Search for the cell housing the specified text and yield its (x, y) center coordinate. 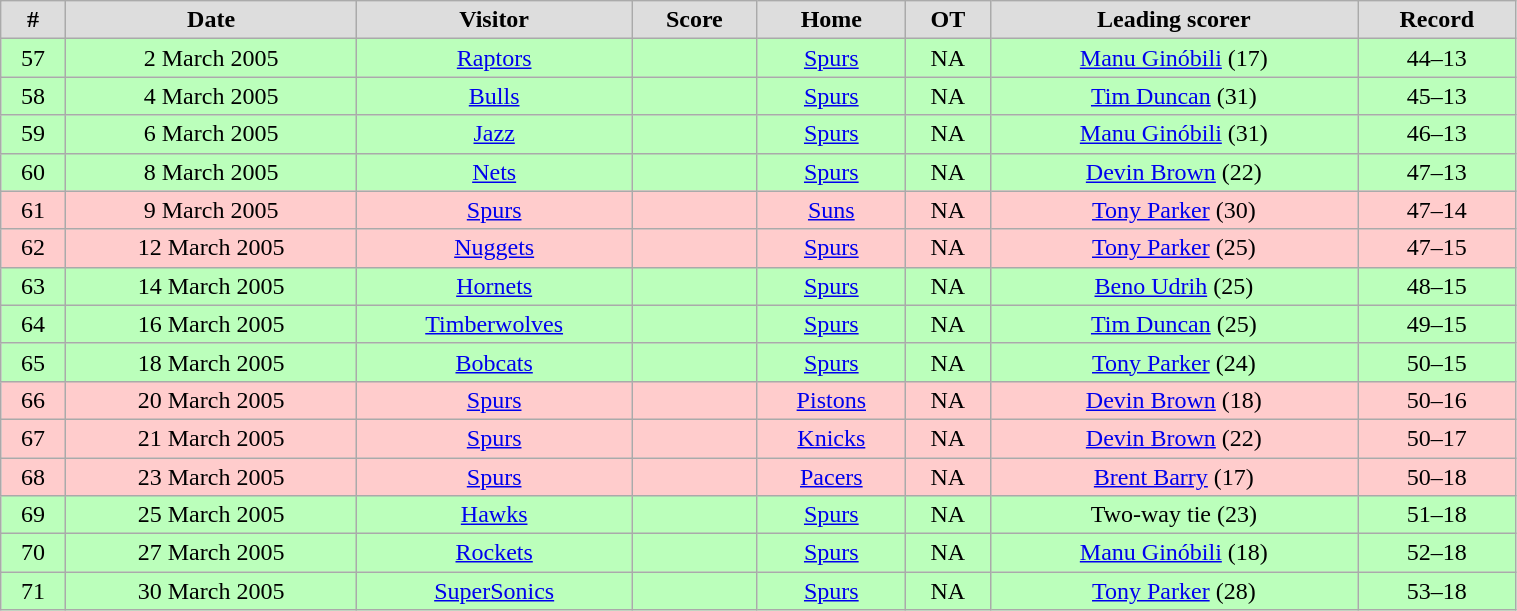
# (34, 20)
70 (34, 553)
Rockets (494, 553)
52–18 (1437, 553)
51–18 (1437, 515)
23 March 2005 (210, 477)
12 March 2005 (210, 248)
Visitor (494, 20)
18 March 2005 (210, 362)
49–15 (1437, 324)
45–13 (1437, 96)
65 (34, 362)
47–15 (1437, 248)
Nuggets (494, 248)
27 March 2005 (210, 553)
Date (210, 20)
Pistons (832, 400)
Jazz (494, 134)
50–17 (1437, 438)
14 March 2005 (210, 286)
Tim Duncan (31) (1174, 96)
Tony Parker (24) (1174, 362)
50–18 (1437, 477)
48–15 (1437, 286)
Beno Udrih (25) (1174, 286)
68 (34, 477)
Tim Duncan (25) (1174, 324)
Brent Barry (17) (1174, 477)
60 (34, 172)
16 March 2005 (210, 324)
Record (1437, 20)
50–16 (1437, 400)
9 March 2005 (210, 210)
66 (34, 400)
Manu Ginóbili (31) (1174, 134)
69 (34, 515)
Pacers (832, 477)
Tony Parker (30) (1174, 210)
47–13 (1437, 172)
Hornets (494, 286)
Home (832, 20)
Two-way tie (23) (1174, 515)
Bulls (494, 96)
44–13 (1437, 58)
30 March 2005 (210, 591)
Nets (494, 172)
57 (34, 58)
21 March 2005 (210, 438)
71 (34, 591)
Knicks (832, 438)
OT (948, 20)
8 March 2005 (210, 172)
50–15 (1437, 362)
Suns (832, 210)
Bobcats (494, 362)
20 March 2005 (210, 400)
6 March 2005 (210, 134)
Tony Parker (25) (1174, 248)
64 (34, 324)
Hawks (494, 515)
67 (34, 438)
63 (34, 286)
25 March 2005 (210, 515)
2 March 2005 (210, 58)
47–14 (1437, 210)
62 (34, 248)
Tony Parker (28) (1174, 591)
58 (34, 96)
Timberwolves (494, 324)
Devin Brown (18) (1174, 400)
4 March 2005 (210, 96)
SuperSonics (494, 591)
Score (694, 20)
Leading scorer (1174, 20)
46–13 (1437, 134)
Manu Ginóbili (17) (1174, 58)
59 (34, 134)
61 (34, 210)
Raptors (494, 58)
53–18 (1437, 591)
Manu Ginóbili (18) (1174, 553)
